Output the (X, Y) coordinate of the center of the cell containing the given text.  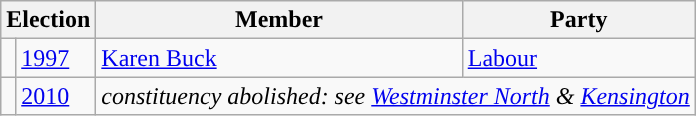
2010 (56, 96)
constituency abolished: see Westminster North & Kensington (396, 96)
Member (279, 20)
Karen Buck (279, 58)
Party (578, 20)
Election (48, 20)
1997 (56, 58)
Labour (578, 58)
